From the cell containing the given text, extract its center point as [X, Y] coordinate. 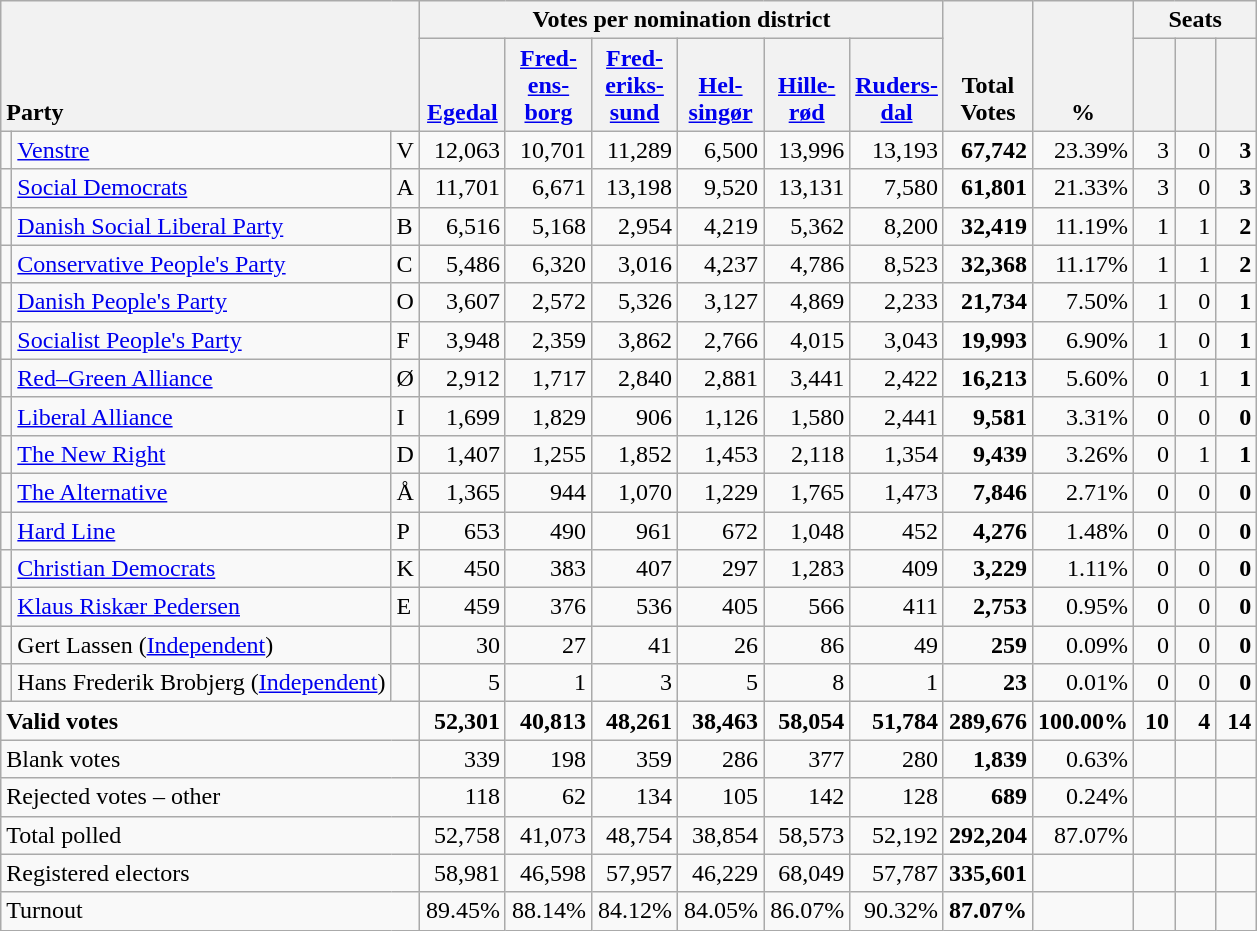
1,829 [548, 416]
B [405, 226]
5.60% [1082, 378]
14 [1236, 721]
490 [548, 531]
3,016 [635, 264]
1,699 [462, 416]
1.48% [1082, 531]
19,993 [988, 340]
C [405, 264]
6,516 [462, 226]
7,580 [897, 188]
2,766 [721, 340]
1,765 [807, 492]
672 [721, 531]
142 [807, 797]
Christian Democrats [202, 569]
13,131 [807, 188]
2,912 [462, 378]
906 [635, 416]
46,598 [548, 873]
1,126 [721, 416]
V [405, 150]
Hans Frederik Brobjerg (Independent) [202, 683]
1,070 [635, 492]
2,359 [548, 340]
12,063 [462, 150]
Danish Social Liberal Party [202, 226]
6,320 [548, 264]
536 [635, 607]
339 [462, 759]
58,981 [462, 873]
E [405, 607]
Total polled [210, 835]
Registered electors [210, 873]
58,054 [807, 721]
I [405, 416]
16,213 [988, 378]
289,676 [988, 721]
4 [1196, 721]
2,422 [897, 378]
1,048 [807, 531]
376 [548, 607]
1,354 [897, 454]
2,881 [721, 378]
46,229 [721, 873]
1,365 [462, 492]
1,229 [721, 492]
1,255 [548, 454]
7,846 [988, 492]
Valid votes [210, 721]
The New Right [202, 454]
3,229 [988, 569]
49 [897, 645]
48,261 [635, 721]
335,601 [988, 873]
297 [721, 569]
405 [721, 607]
359 [635, 759]
3,441 [807, 378]
88.14% [548, 911]
286 [721, 759]
2,753 [988, 607]
10 [1154, 721]
32,419 [988, 226]
32,368 [988, 264]
1,283 [807, 569]
Seats [1196, 20]
1,580 [807, 416]
259 [988, 645]
67,742 [988, 150]
2,441 [897, 416]
Fred- ens- borg [548, 85]
2,572 [548, 302]
Venstre [202, 150]
653 [462, 531]
383 [548, 569]
566 [807, 607]
Social Democrats [202, 188]
377 [807, 759]
689 [988, 797]
6,671 [548, 188]
3,607 [462, 302]
944 [548, 492]
84.12% [635, 911]
86 [807, 645]
8 [807, 683]
409 [897, 569]
1,717 [548, 378]
68,049 [807, 873]
Gert Lassen (Independent) [202, 645]
89.45% [462, 911]
Rejected votes – other [210, 797]
6,500 [721, 150]
11,701 [462, 188]
4,219 [721, 226]
134 [635, 797]
52,192 [897, 835]
61,801 [988, 188]
1,852 [635, 454]
38,854 [721, 835]
Socialist People's Party [202, 340]
0.09% [1082, 645]
52,758 [462, 835]
Votes per nomination district [681, 20]
3,127 [721, 302]
O [405, 302]
128 [897, 797]
The Alternative [202, 492]
1,839 [988, 759]
0.24% [1082, 797]
62 [548, 797]
Klaus Riskær Pedersen [202, 607]
411 [897, 607]
3,862 [635, 340]
9,520 [721, 188]
52,301 [462, 721]
0.95% [1082, 607]
27 [548, 645]
4,869 [807, 302]
0.01% [1082, 683]
7.50% [1082, 302]
961 [635, 531]
11,289 [635, 150]
2,118 [807, 454]
Conservative People's Party [202, 264]
1,473 [897, 492]
5,362 [807, 226]
4,786 [807, 264]
13,198 [635, 188]
4,237 [721, 264]
A [405, 188]
292,204 [988, 835]
30 [462, 645]
1.11% [1082, 569]
105 [721, 797]
Hard Line [202, 531]
90.32% [897, 911]
21,734 [988, 302]
Hel- singør [721, 85]
P [405, 531]
118 [462, 797]
D [405, 454]
Turnout [210, 911]
Danish People's Party [202, 302]
41,073 [548, 835]
9,581 [988, 416]
Fred- eriks- sund [635, 85]
Total Votes [988, 66]
86.07% [807, 911]
2,233 [897, 302]
6.90% [1082, 340]
57,787 [897, 873]
K [405, 569]
Liberal Alliance [202, 416]
3.31% [1082, 416]
84.05% [721, 911]
4,015 [807, 340]
100.00% [1082, 721]
9,439 [988, 454]
38,463 [721, 721]
11.17% [1082, 264]
48,754 [635, 835]
Egedal [462, 85]
Party [210, 66]
Hille- rød [807, 85]
4,276 [988, 531]
23 [988, 683]
3,948 [462, 340]
5,486 [462, 264]
Red–Green Alliance [202, 378]
8,200 [897, 226]
11.19% [1082, 226]
57,957 [635, 873]
2,840 [635, 378]
23.39% [1082, 150]
13,996 [807, 150]
459 [462, 607]
Blank votes [210, 759]
198 [548, 759]
2.71% [1082, 492]
10,701 [548, 150]
F [405, 340]
1,453 [721, 454]
% [1082, 66]
1,407 [462, 454]
452 [897, 531]
41 [635, 645]
407 [635, 569]
280 [897, 759]
Å [405, 492]
21.33% [1082, 188]
3.26% [1082, 454]
26 [721, 645]
5,326 [635, 302]
51,784 [897, 721]
0.63% [1082, 759]
58,573 [807, 835]
450 [462, 569]
2,954 [635, 226]
8,523 [897, 264]
3,043 [897, 340]
40,813 [548, 721]
13,193 [897, 150]
Ø [405, 378]
5,168 [548, 226]
Ruders- dal [897, 85]
